For the text-containing cell, return its midpoint in [x, y] coordinate format. 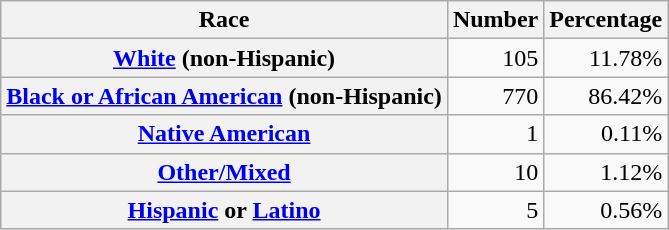
Percentage [606, 20]
Number [495, 20]
10 [495, 172]
770 [495, 96]
Native American [224, 134]
Black or African American (non-Hispanic) [224, 96]
105 [495, 58]
1 [495, 134]
1.12% [606, 172]
0.56% [606, 210]
White (non-Hispanic) [224, 58]
11.78% [606, 58]
5 [495, 210]
Other/Mixed [224, 172]
Hispanic or Latino [224, 210]
0.11% [606, 134]
86.42% [606, 96]
Race [224, 20]
